Return the (X, Y) coordinate for the center point of the cell that contains the specified text.  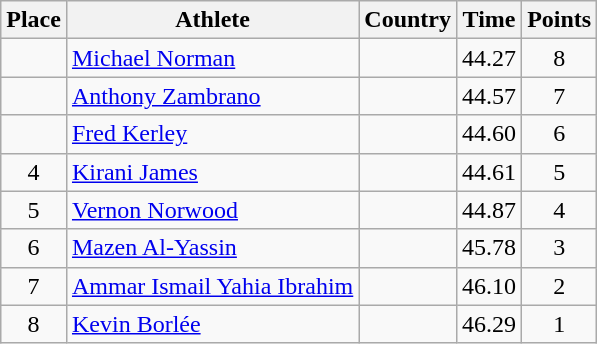
44.87 (490, 210)
Place (34, 20)
Fred Kerley (212, 134)
2 (560, 286)
44.60 (490, 134)
46.10 (490, 286)
Time (490, 20)
Anthony Zambrano (212, 96)
46.29 (490, 324)
Athlete (212, 20)
Kirani James (212, 172)
45.78 (490, 248)
Ammar Ismail Yahia Ibrahim (212, 286)
Mazen Al-Yassin (212, 248)
Vernon Norwood (212, 210)
3 (560, 248)
44.57 (490, 96)
Michael Norman (212, 58)
Kevin Borlée (212, 324)
44.27 (490, 58)
44.61 (490, 172)
Points (560, 20)
1 (560, 324)
Country (408, 20)
